Scan for the cell matching the given text and deliver its [x, y] coordinate at center. 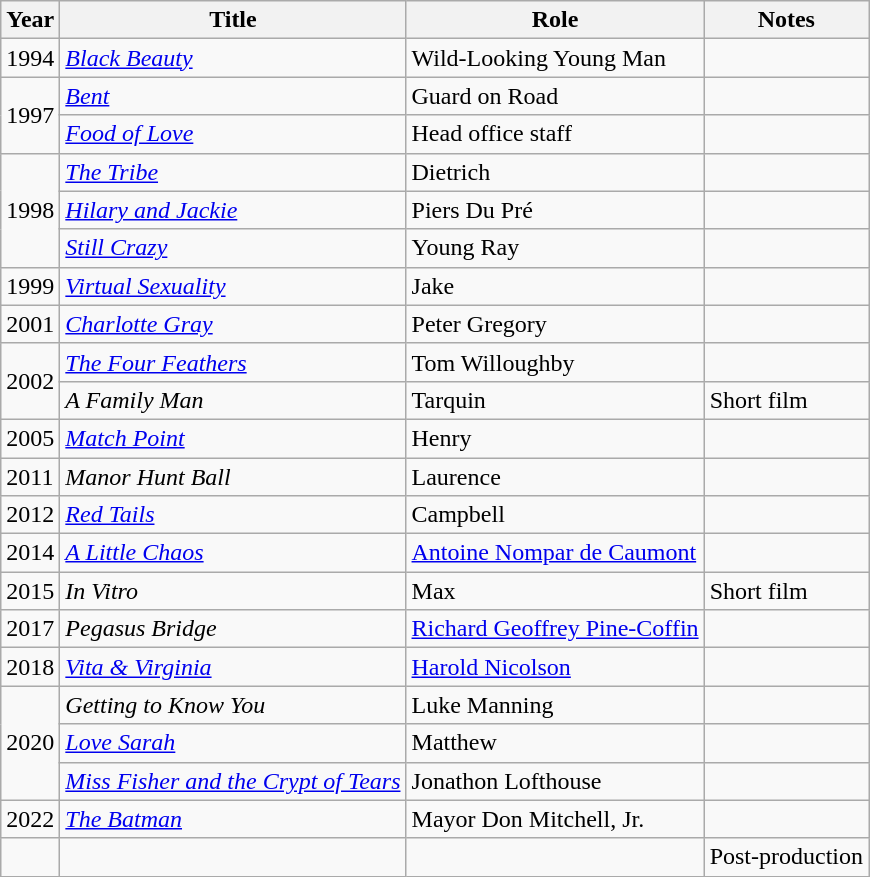
Year [30, 20]
The Batman [233, 819]
Charlotte Gray [233, 324]
2011 [30, 477]
Jonathon Lofthouse [555, 781]
2002 [30, 381]
Henry [555, 438]
Antoine Nompar de Caumont [555, 553]
1997 [30, 115]
2020 [30, 743]
Harold Nicolson [555, 667]
1999 [30, 286]
Post-production [786, 857]
Dietrich [555, 172]
Love Sarah [233, 743]
The Four Feathers [233, 362]
Bent [233, 96]
In Vitro [233, 591]
2022 [30, 819]
The Tribe [233, 172]
Black Beauty [233, 58]
Red Tails [233, 515]
A Little Chaos [233, 553]
Getting to Know You [233, 705]
Luke Manning [555, 705]
Role [555, 20]
2014 [30, 553]
2005 [30, 438]
Head office staff [555, 134]
1994 [30, 58]
Richard Geoffrey Pine-Coffin [555, 629]
Laurence [555, 477]
Hilary and Jackie [233, 210]
Peter Gregory [555, 324]
Matthew [555, 743]
Notes [786, 20]
Tom Willoughby [555, 362]
Guard on Road [555, 96]
Title [233, 20]
2001 [30, 324]
1998 [30, 210]
2012 [30, 515]
Jake [555, 286]
2017 [30, 629]
Miss Fisher and the Crypt of Tears [233, 781]
Vita & Virginia [233, 667]
Virtual Sexuality [233, 286]
Tarquin [555, 400]
Pegasus Bridge [233, 629]
Campbell [555, 515]
Wild-Looking Young Man [555, 58]
Food of Love [233, 134]
A Family Man [233, 400]
Mayor Don Mitchell, Jr. [555, 819]
Piers Du Pré [555, 210]
Max [555, 591]
Match Point [233, 438]
2018 [30, 667]
Manor Hunt Ball [233, 477]
Still Crazy [233, 248]
2015 [30, 591]
Young Ray [555, 248]
